Scan for the cell matching the given text and deliver its [x, y] coordinate at center. 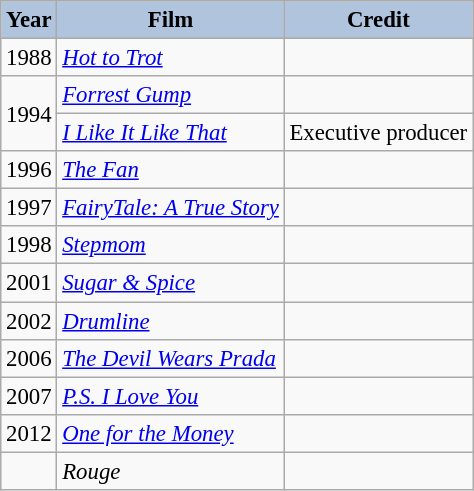
Film [170, 20]
Year [29, 20]
1988 [29, 58]
Rouge [170, 471]
1997 [29, 208]
1998 [29, 245]
2002 [29, 321]
Drumline [170, 321]
The Fan [170, 170]
The Devil Wears Prada [170, 358]
One for the Money [170, 433]
Hot to Trot [170, 58]
2007 [29, 396]
Stepmom [170, 245]
Executive producer [378, 133]
2012 [29, 433]
P.S. I Love You [170, 396]
Credit [378, 20]
2006 [29, 358]
I Like It Like That [170, 133]
Sugar & Spice [170, 283]
2001 [29, 283]
FairyTale: A True Story [170, 208]
1994 [29, 114]
1996 [29, 170]
Forrest Gump [170, 95]
